Locate the cell with the specified text and output its (x, y) center coordinate. 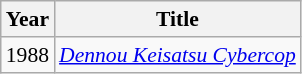
1988 (28, 55)
Title (178, 19)
Dennou Keisatsu Cybercop (178, 55)
Year (28, 19)
